For the text-containing cell, return its midpoint in [X, Y] coordinate format. 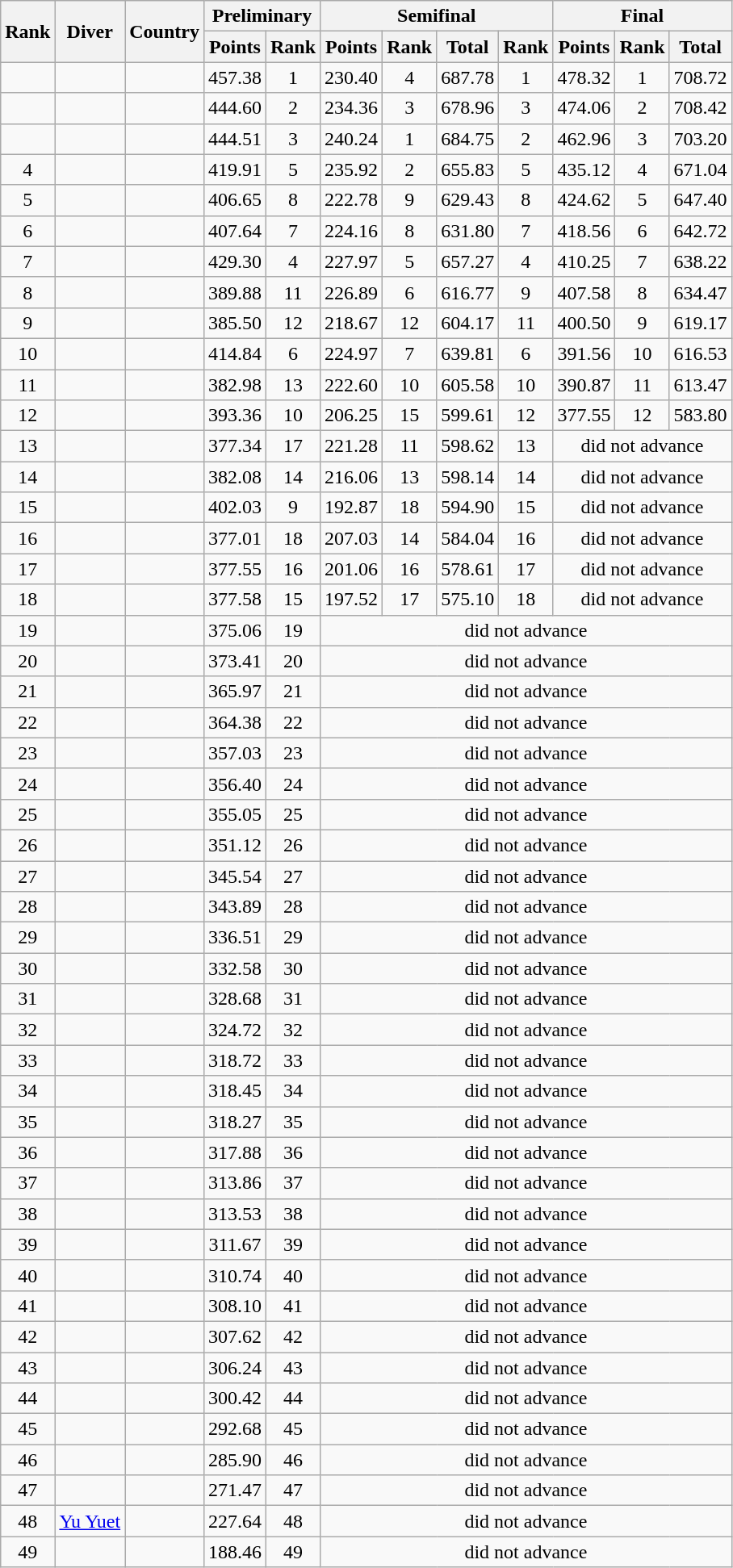
605.58 [468, 385]
218.67 [352, 323]
Country [165, 31]
703.20 [701, 139]
583.80 [701, 416]
584.04 [468, 538]
332.58 [234, 968]
391.56 [584, 353]
343.89 [234, 907]
414.84 [234, 353]
407.58 [584, 292]
638.22 [701, 261]
575.10 [468, 600]
400.50 [584, 323]
Semifinal [437, 16]
328.68 [234, 999]
598.14 [468, 477]
300.42 [234, 1399]
474.06 [584, 108]
418.56 [584, 231]
Yu Yuet [90, 1521]
385.50 [234, 323]
224.16 [352, 231]
221.28 [352, 446]
271.47 [234, 1491]
402.03 [234, 508]
226.89 [352, 292]
311.67 [234, 1244]
197.52 [352, 600]
684.75 [468, 139]
444.60 [234, 108]
375.06 [234, 630]
390.87 [584, 385]
410.25 [584, 261]
318.45 [234, 1091]
Preliminary [262, 16]
382.98 [234, 385]
324.72 [234, 1030]
234.36 [352, 108]
336.51 [234, 938]
355.05 [234, 814]
419.91 [234, 169]
306.24 [234, 1368]
629.43 [468, 200]
222.78 [352, 200]
619.17 [701, 323]
345.54 [234, 876]
616.77 [468, 292]
708.72 [701, 77]
227.97 [352, 261]
206.25 [352, 416]
389.88 [234, 292]
457.38 [234, 77]
292.68 [234, 1429]
357.03 [234, 753]
313.86 [234, 1183]
424.62 [584, 200]
407.64 [234, 231]
207.03 [352, 538]
594.90 [468, 508]
598.62 [468, 446]
382.08 [234, 477]
631.80 [468, 231]
235.92 [352, 169]
188.46 [234, 1552]
429.30 [234, 261]
655.83 [468, 169]
604.17 [468, 323]
647.40 [701, 200]
356.40 [234, 784]
222.60 [352, 385]
317.88 [234, 1152]
308.10 [234, 1306]
364.38 [234, 722]
634.47 [701, 292]
373.41 [234, 661]
Final [643, 16]
435.12 [584, 169]
365.97 [234, 692]
285.90 [234, 1460]
377.34 [234, 446]
377.01 [234, 538]
687.78 [468, 77]
599.61 [468, 416]
240.24 [352, 139]
393.36 [234, 416]
678.96 [468, 108]
227.64 [234, 1521]
462.96 [584, 139]
377.58 [234, 600]
318.72 [234, 1060]
478.32 [584, 77]
Diver [90, 31]
318.27 [234, 1122]
310.74 [234, 1275]
230.40 [352, 77]
613.47 [701, 385]
351.12 [234, 845]
216.06 [352, 477]
578.61 [468, 569]
224.97 [352, 353]
639.81 [468, 353]
642.72 [701, 231]
406.65 [234, 200]
307.62 [234, 1336]
201.06 [352, 569]
657.27 [468, 261]
671.04 [701, 169]
192.87 [352, 508]
708.42 [701, 108]
616.53 [701, 353]
444.51 [234, 139]
313.53 [234, 1214]
